Search for the cell housing the specified text and yield its [x, y] center coordinate. 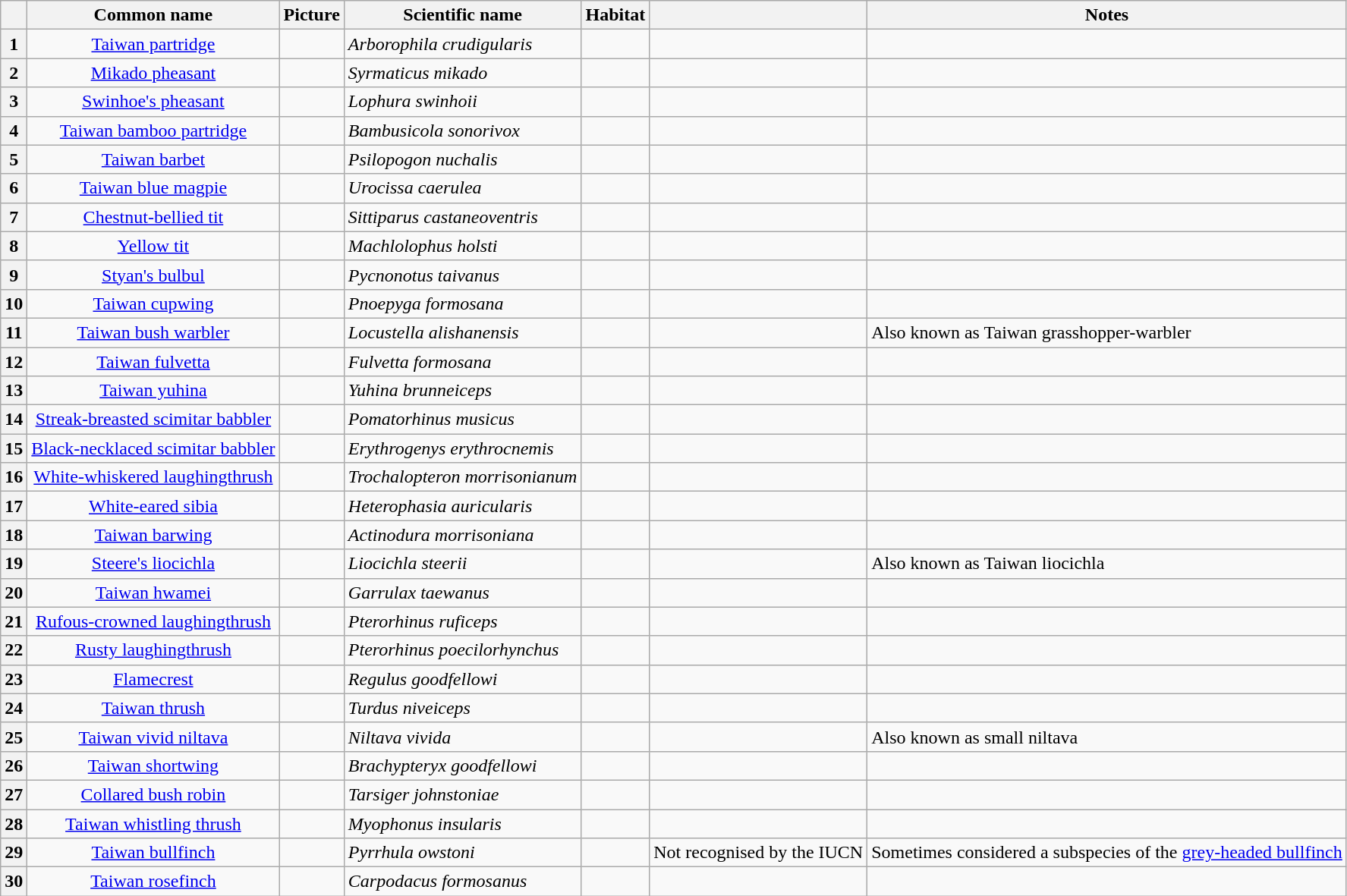
Common name [153, 15]
22 [14, 650]
Taiwan vivid niltava [153, 737]
White-whiskered laughingthrush [153, 477]
Taiwan bamboo partridge [153, 130]
Taiwan shortwing [153, 766]
Yuhina brunneiceps [463, 391]
1 [14, 44]
Pycnonotus taivanus [463, 275]
Trochalopteron morrisonianum [463, 477]
Sittiparus castaneoventris [463, 217]
Urocissa caerulea [463, 188]
Taiwan rosefinch [153, 882]
17 [14, 506]
Pnoepyga formosana [463, 303]
Not recognised by the IUCN [759, 853]
Scientific name [463, 15]
16 [14, 477]
Steere's liocichla [153, 564]
25 [14, 737]
11 [14, 332]
30 [14, 882]
15 [14, 448]
Syrmaticus mikado [463, 73]
29 [14, 853]
Pterorhinus poecilorhynchus [463, 650]
28 [14, 823]
Taiwan barbet [153, 159]
21 [14, 621]
Bambusicola sonorivox [463, 130]
Rusty laughingthrush [153, 650]
Taiwan thrush [153, 708]
Taiwan cupwing [153, 303]
Pterorhinus ruficeps [463, 621]
Carpodacus formosanus [463, 882]
Taiwan partridge [153, 44]
Actinodura morrisoniana [463, 535]
White-eared sibia [153, 506]
19 [14, 564]
9 [14, 275]
Flamecrest [153, 679]
Taiwan blue magpie [153, 188]
Notes [1107, 15]
Taiwan barwing [153, 535]
Collared bush robin [153, 794]
5 [14, 159]
Yellow tit [153, 246]
Also known as Taiwan liocichla [1107, 564]
23 [14, 679]
Brachypteryx goodfellowi [463, 766]
Black-necklaced scimitar babbler [153, 448]
20 [14, 593]
6 [14, 188]
Taiwan bullfinch [153, 853]
7 [14, 217]
Chestnut-bellied tit [153, 217]
Habitat [615, 15]
Machlolophus holsti [463, 246]
Arborophila crudigularis [463, 44]
Taiwan whistling thrush [153, 823]
2 [14, 73]
Garrulax taewanus [463, 593]
Streak-breasted scimitar babbler [153, 420]
Heterophasia auricularis [463, 506]
Mikado pheasant [153, 73]
18 [14, 535]
3 [14, 102]
Locustella alishanensis [463, 332]
24 [14, 708]
Regulus goodfellowi [463, 679]
12 [14, 362]
10 [14, 303]
Fulvetta formosana [463, 362]
Taiwan bush warbler [153, 332]
Myophonus insularis [463, 823]
Tarsiger johnstoniae [463, 794]
4 [14, 130]
Taiwan hwamei [153, 593]
Also known as small niltava [1107, 737]
Picture [311, 15]
Psilopogon nuchalis [463, 159]
Sometimes considered a subspecies of the grey-headed bullfinch [1107, 853]
Swinhoe's pheasant [153, 102]
Rufous-crowned laughingthrush [153, 621]
Liocichla steerii [463, 564]
8 [14, 246]
Also known as Taiwan grasshopper-warbler [1107, 332]
Pomatorhinus musicus [463, 420]
Pyrrhula owstoni [463, 853]
Niltava vivida [463, 737]
27 [14, 794]
13 [14, 391]
Turdus niveiceps [463, 708]
Taiwan yuhina [153, 391]
Lophura swinhoii [463, 102]
Erythrogenys erythrocnemis [463, 448]
26 [14, 766]
Styan's bulbul [153, 275]
14 [14, 420]
Taiwan fulvetta [153, 362]
